Identify which cell holds the provided text, then report its (x, y) central coordinate. 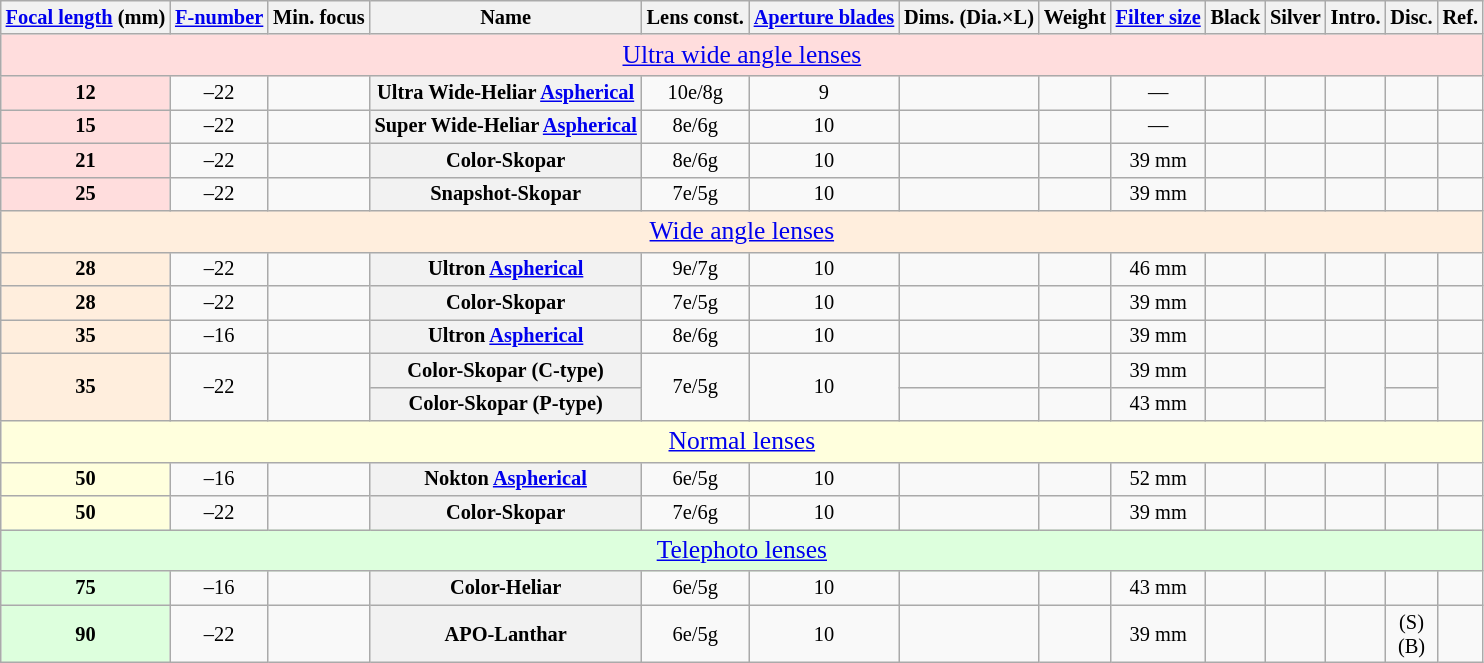
Color-Heliar (506, 588)
75 (86, 588)
Wide angle lenses (742, 231)
APO-Lanthar (506, 634)
Silver (1296, 17)
Ref. (1460, 17)
25 (86, 194)
Name (506, 17)
21 (86, 160)
9e/7g (696, 269)
7e/6g (696, 513)
Intro. (1356, 17)
Snapshot-Skopar (506, 194)
9 (824, 93)
Disc. (1411, 17)
(S) (B) (1411, 634)
Normal lenses (742, 441)
Color-Skopar (P-type) (506, 404)
Min. focus (318, 17)
Focal length (mm) (86, 17)
Dims. (Dia.×L) (969, 17)
Filter size (1158, 17)
Color-Skopar (C-type) (506, 370)
Ultra Wide-Heliar Aspherical (506, 93)
Nokton Aspherical (506, 479)
90 (86, 634)
Weight (1075, 17)
10e/8g (696, 93)
15 (86, 126)
Telephoto lenses (742, 550)
12 (86, 93)
Lens const. (696, 17)
Super Wide-Heliar Aspherical (506, 126)
52 mm (1158, 479)
Aperture blades (824, 17)
F-number (219, 17)
Ultra wide angle lenses (742, 55)
Black (1236, 17)
46 mm (1158, 269)
